From the cell containing the given text, extract its center point as (X, Y) coordinate. 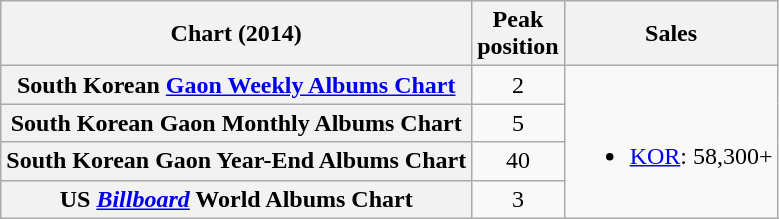
South Korean Gaon Weekly Albums Chart (236, 85)
KOR: 58,300+ (671, 142)
3 (518, 199)
Sales (671, 34)
South Korean Gaon Monthly Albums Chart (236, 123)
Chart (2014) (236, 34)
Peakposition (518, 34)
40 (518, 161)
US Billboard World Albums Chart (236, 199)
5 (518, 123)
South Korean Gaon Year-End Albums Chart (236, 161)
2 (518, 85)
